Determine the (x, y) coordinate at the center of the cell enclosing the given text.  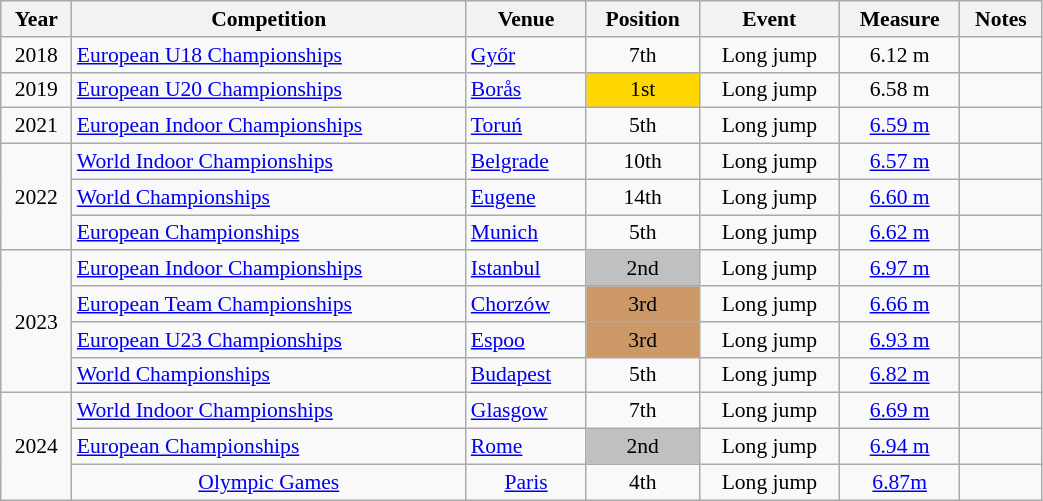
Notes (1001, 19)
European U23 Championships (269, 340)
Measure (900, 19)
Istanbul (526, 269)
Eugene (526, 197)
2019 (36, 90)
6.58 m (900, 90)
6.59 m (900, 126)
6.69 m (900, 411)
Glasgow (526, 411)
Budapest (526, 375)
Year (36, 19)
4th (642, 482)
6.12 m (900, 55)
1st (642, 90)
European U18 Championships (269, 55)
6.60 m (900, 197)
10th (642, 162)
Belgrade (526, 162)
2018 (36, 55)
Borås (526, 90)
Munich (526, 233)
6.62 m (900, 233)
2024 (36, 446)
6.87m (900, 482)
Rome (526, 447)
6.94 m (900, 447)
Event (770, 19)
2023 (36, 322)
Venue (526, 19)
6.57 m (900, 162)
2022 (36, 198)
Győr (526, 55)
European U20 Championships (269, 90)
Paris (526, 482)
6.97 m (900, 269)
14th (642, 197)
Chorzów (526, 304)
6.66 m (900, 304)
6.93 m (900, 340)
Competition (269, 19)
European Team Championships (269, 304)
Position (642, 19)
6.82 m (900, 375)
2021 (36, 126)
Olympic Games (269, 482)
Espoo (526, 340)
Toruń (526, 126)
